Detect which cell encompasses the target text, then output its [X, Y] center coordinate. 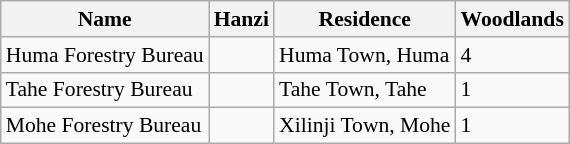
Tahe Town, Tahe [365, 90]
Huma Forestry Bureau [105, 55]
Residence [365, 19]
4 [512, 55]
Mohe Forestry Bureau [105, 126]
Huma Town, Huma [365, 55]
Name [105, 19]
Hanzi [242, 19]
Woodlands [512, 19]
Tahe Forestry Bureau [105, 90]
Xilinji Town, Mohe [365, 126]
